Capture the cell that displays the provided text and extract its (X, Y) central coordinate. 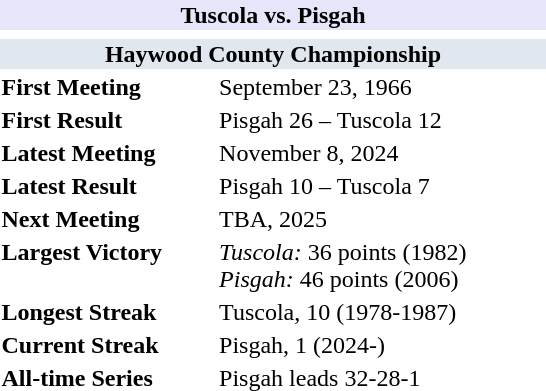
Latest Result (108, 186)
Current Streak (108, 345)
First Meeting (108, 87)
Tuscola vs. Pisgah (273, 15)
Pisgah 10 – Tuscola 7 (382, 186)
Latest Meeting (108, 153)
Next Meeting (108, 219)
November 8, 2024 (382, 153)
Pisgah, 1 (2024-) (382, 345)
Largest Victory (108, 266)
Pisgah 26 – Tuscola 12 (382, 120)
TBA, 2025 (382, 219)
Tuscola, 10 (1978-1987) (382, 312)
First Result (108, 120)
September 23, 1966 (382, 87)
Longest Streak (108, 312)
Tuscola: 36 points (1982)Pisgah: 46 points (2006) (382, 266)
Haywood County Championship (273, 54)
